Locate the cell with the specified text and output its [X, Y] center coordinate. 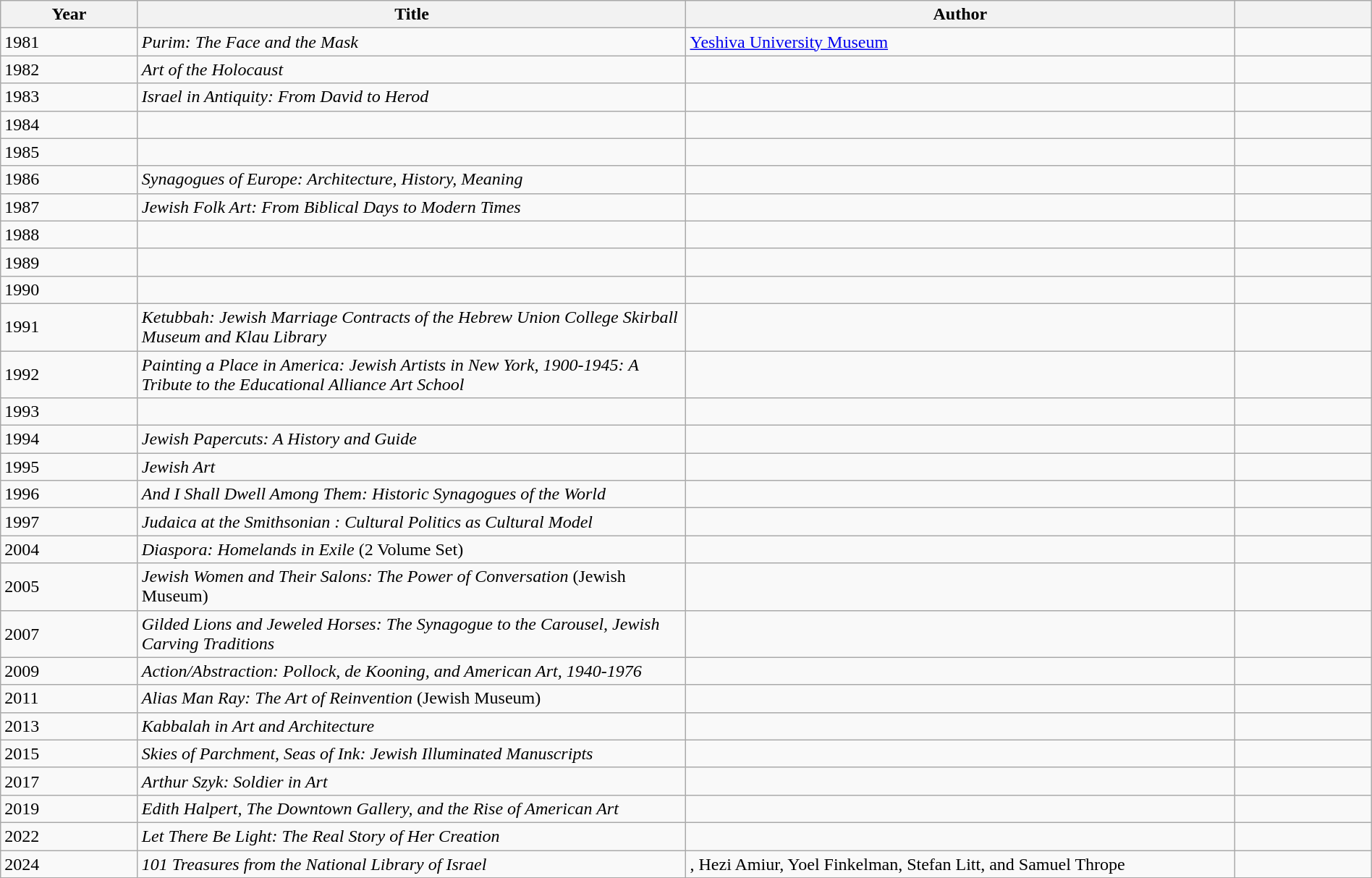
Arthur Szyk: Soldier in Art [412, 781]
Skies of Parchment, Seas of Ink: Jewish Illuminated Manuscripts [412, 754]
1997 [69, 522]
Year [69, 14]
And I Shall Dwell Among Them: Historic Synagogues of the World [412, 494]
Let There Be Light: The Real Story of Her Creation [412, 836]
Purim: The Face and the Mask [412, 42]
Kabbalah in Art and Architecture [412, 726]
Judaica at the Smithsonian : Cultural Politics as Cultural Model [412, 522]
1986 [69, 180]
1983 [69, 97]
1982 [69, 69]
2017 [69, 781]
Edith Halpert, The Downtown Gallery, and the Rise of American Art [412, 809]
1989 [69, 262]
1987 [69, 207]
1988 [69, 235]
2022 [69, 836]
Jewish Papercuts: A History and Guide [412, 439]
1990 [69, 290]
1995 [69, 467]
Painting a Place in America: Jewish Artists in New York, 1900-1945: A Tribute to the Educational Alliance Art School [412, 373]
, Hezi Amiur, Yoel Finkelman, Stefan Litt, and Samuel Thrope [960, 864]
Action/Abstraction: Pollock, de Kooning, and American Art, 1940-1976 [412, 671]
Title [412, 14]
2019 [69, 809]
1994 [69, 439]
Israel in Antiquity: From David to Herod [412, 97]
Synagogues of Europe: Architecture, History, Meaning [412, 180]
2009 [69, 671]
Author [960, 14]
1991 [69, 327]
Jewish Art [412, 467]
2013 [69, 726]
2007 [69, 634]
2005 [69, 586]
2015 [69, 754]
Gilded Lions and Jeweled Horses: The Synagogue to the Carousel, Jewish Carving Traditions [412, 634]
1993 [69, 412]
1984 [69, 124]
Art of the Holocaust [412, 69]
1992 [69, 373]
Ketubbah: Jewish Marriage Contracts of the Hebrew Union College Skirball Museum and Klau Library [412, 327]
1996 [69, 494]
Yeshiva University Museum [960, 42]
2004 [69, 549]
Jewish Women and Their Salons: The Power of Conversation (Jewish Museum) [412, 586]
Diaspora: Homelands in Exile (2 Volume Set) [412, 549]
Jewish Folk Art: From Biblical Days to Modern Times [412, 207]
2024 [69, 864]
2011 [69, 698]
101 Treasures from the National Library of Israel [412, 864]
1981 [69, 42]
1985 [69, 152]
Alias Man Ray: The Art of Reinvention (Jewish Museum) [412, 698]
